Output the (x, y) coordinate of the center of the cell containing the given text.  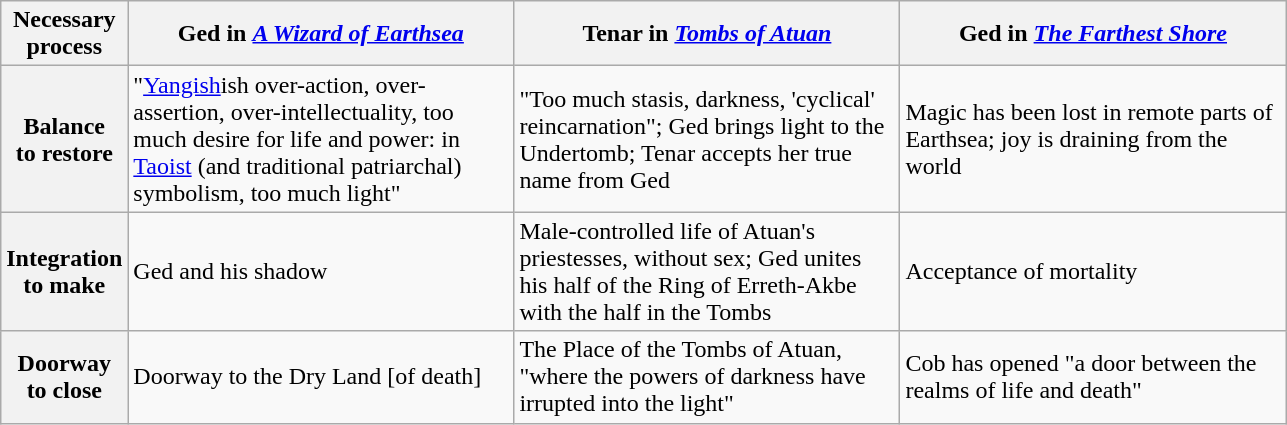
Magic has been lost in remote parts of Earthsea; joy is draining from the world (1093, 139)
Doorway to the Dry Land [of death] (321, 377)
Balanceto restore (64, 139)
Ged in The Farthest Shore (1093, 34)
Acceptance of mortality (1093, 272)
"Too much stasis, darkness, 'cyclical' reincarnation"; Ged brings light to the Undertomb; Tenar accepts her true name from Ged (707, 139)
Integrationto make (64, 272)
Ged in A Wizard of Earthsea (321, 34)
Doorwayto close (64, 377)
Ged and his shadow (321, 272)
The Place of the Tombs of Atuan, "where the powers of darkness have irrupted into the light" (707, 377)
Necessary process (64, 34)
Cob has opened "a door between the realms of life and death" (1093, 377)
Male-controlled life of Atuan's priestesses, without sex; Ged unites his half of the Ring of Erreth-Akbe with the half in the Tombs (707, 272)
Tenar in Tombs of Atuan (707, 34)
